Identify which cell holds the provided text, then report its [X, Y] central coordinate. 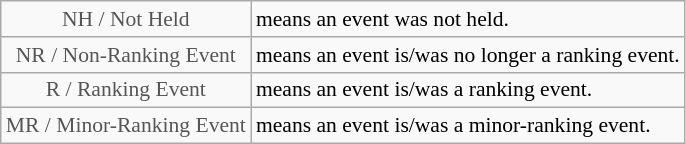
means an event was not held. [468, 19]
means an event is/was a ranking event. [468, 90]
NR / Non-Ranking Event [126, 55]
means an event is/was a minor-ranking event. [468, 126]
MR / Minor-Ranking Event [126, 126]
means an event is/was no longer a ranking event. [468, 55]
NH / Not Held [126, 19]
R / Ranking Event [126, 90]
